For the text-containing cell, return its midpoint in [X, Y] coordinate format. 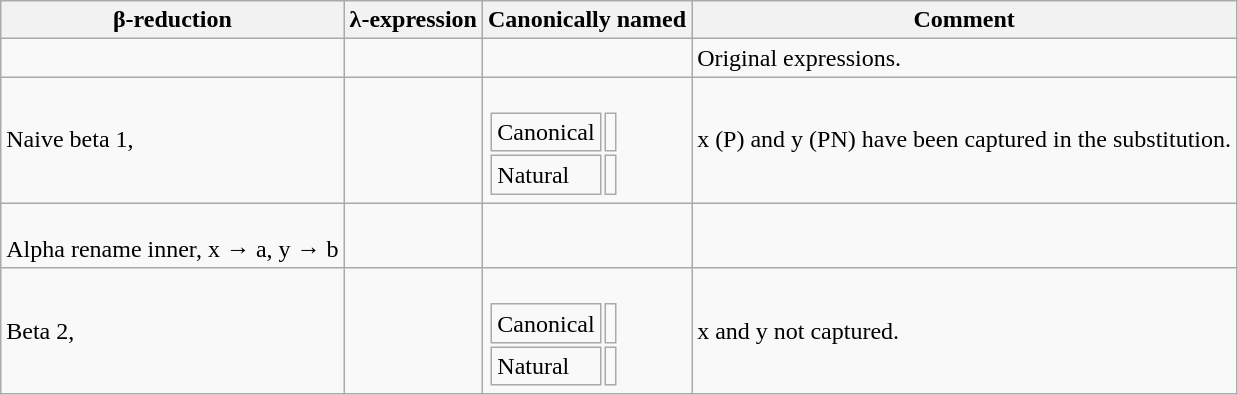
Original expressions. [964, 58]
Canonically named [588, 20]
Alpha rename inner, x → a, y → b [172, 236]
x (P) and y (PN) have been captured in the substitution. [964, 140]
Comment [964, 20]
Beta 2, [172, 331]
β-reduction [172, 20]
Naive beta 1, [172, 140]
x and y not captured. [964, 331]
λ-expression [413, 20]
